Extract the [x, y] coordinate from the center of the cell holding the provided text.  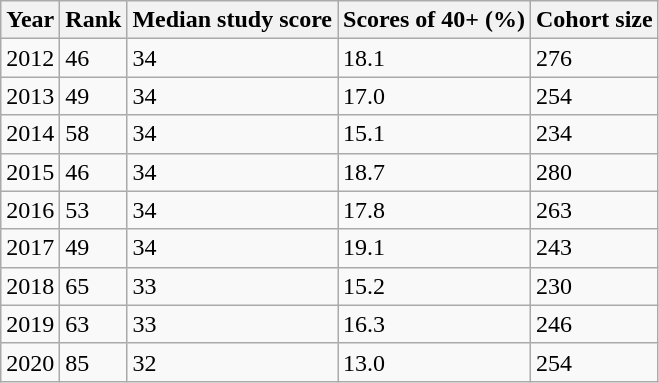
19.1 [434, 248]
58 [94, 134]
Cohort size [594, 20]
32 [232, 362]
2020 [30, 362]
Scores of 40+ (%) [434, 20]
2015 [30, 172]
2019 [30, 324]
17.0 [434, 96]
234 [594, 134]
280 [594, 172]
2014 [30, 134]
18.1 [434, 58]
2017 [30, 248]
Year [30, 20]
85 [94, 362]
15.2 [434, 286]
2013 [30, 96]
17.8 [434, 210]
16.3 [434, 324]
Median study score [232, 20]
65 [94, 286]
2018 [30, 286]
53 [94, 210]
230 [594, 286]
276 [594, 58]
18.7 [434, 172]
263 [594, 210]
246 [594, 324]
15.1 [434, 134]
2012 [30, 58]
63 [94, 324]
Rank [94, 20]
2016 [30, 210]
243 [594, 248]
13.0 [434, 362]
